Locate the cell with the specified text and output its (X, Y) center coordinate. 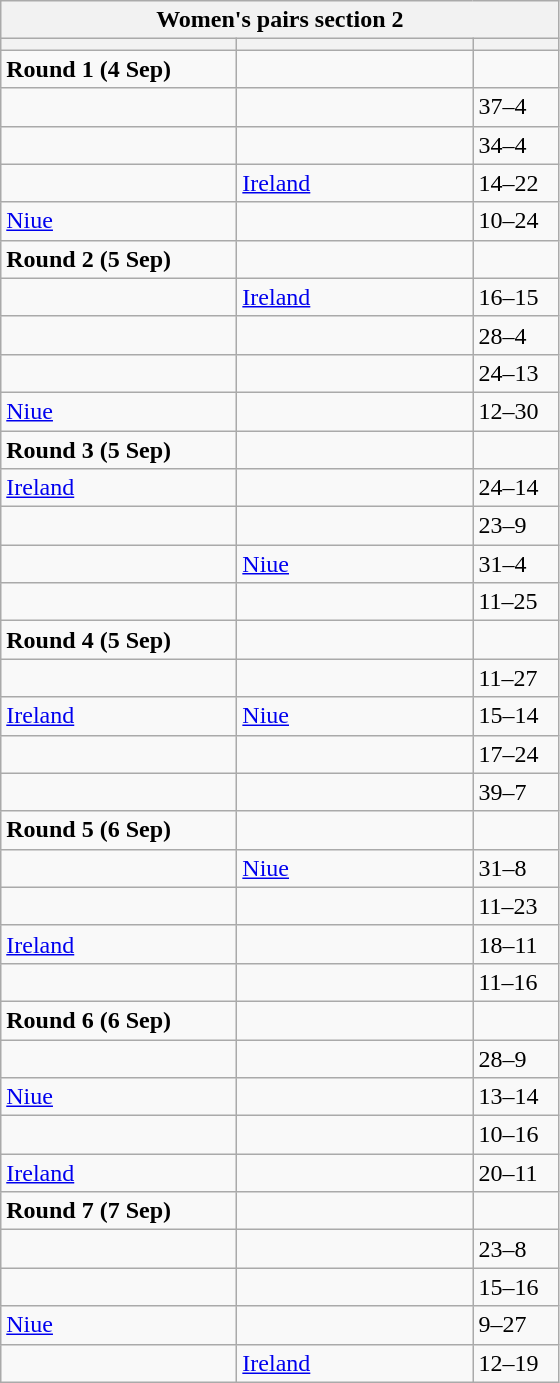
28–9 (516, 1059)
15–14 (516, 716)
Round 5 (6 Sep) (119, 830)
12–30 (516, 411)
28–4 (516, 335)
39–7 (516, 792)
34–4 (516, 145)
37–4 (516, 107)
Round 1 (4 Sep) (119, 69)
11–23 (516, 906)
13–14 (516, 1097)
Round 3 (5 Sep) (119, 449)
16–15 (516, 297)
11–25 (516, 602)
11–16 (516, 982)
17–24 (516, 754)
31–8 (516, 868)
10–24 (516, 221)
20–11 (516, 1173)
14–22 (516, 183)
Round 6 (6 Sep) (119, 1020)
23–9 (516, 526)
24–13 (516, 373)
9–27 (516, 1325)
11–27 (516, 678)
Round 2 (5 Sep) (119, 259)
15–16 (516, 1287)
18–11 (516, 944)
24–14 (516, 488)
23–8 (516, 1249)
12–19 (516, 1363)
31–4 (516, 564)
Round 7 (7 Sep) (119, 1211)
10–16 (516, 1135)
Round 4 (5 Sep) (119, 640)
Women's pairs section 2 (280, 20)
